Identify which cell holds the provided text, then report its [X, Y] central coordinate. 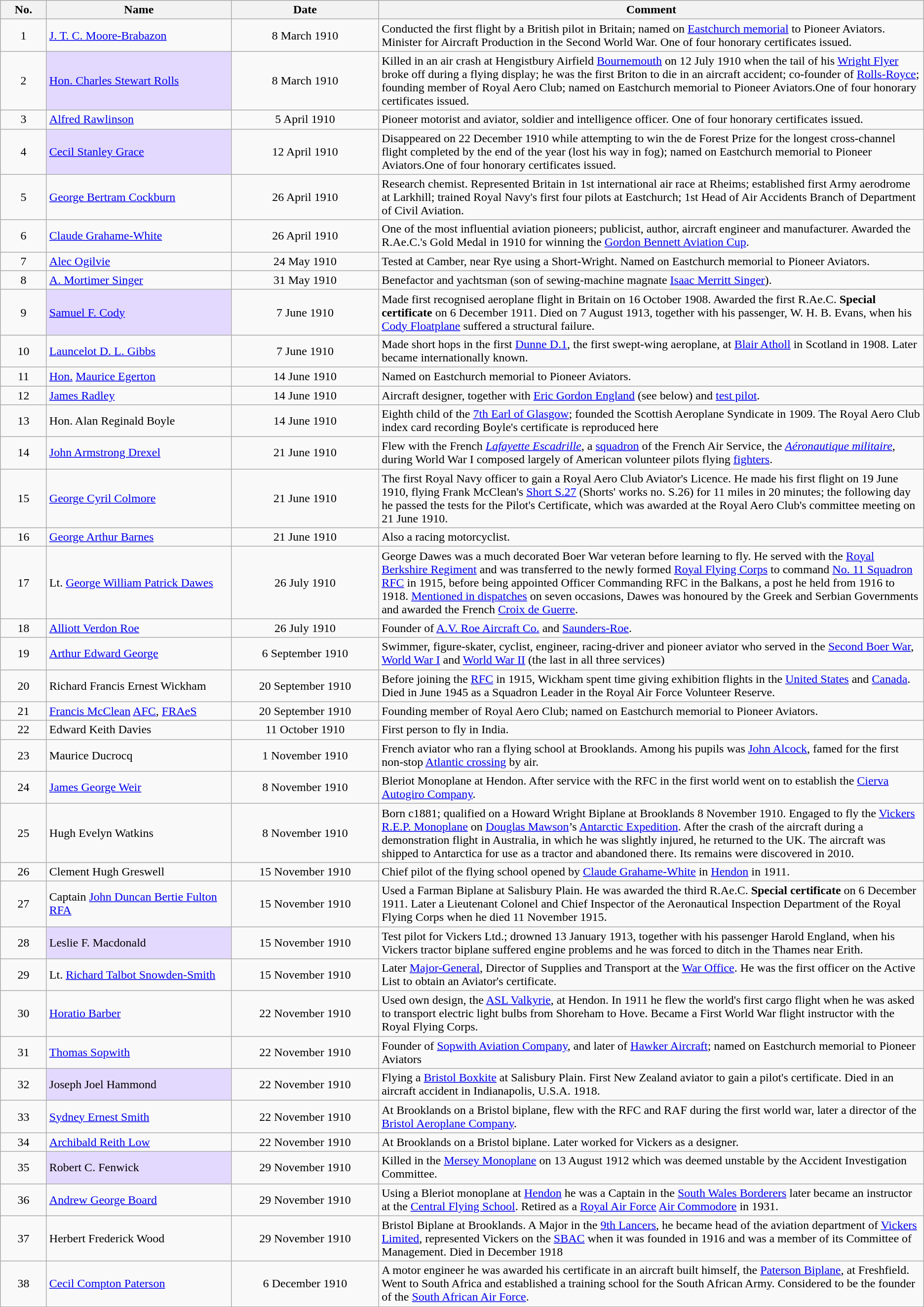
Chief pilot of the flying school opened by Claude Grahame-White in Hendon in 1911. [652, 871]
First person to fly in India. [652, 730]
At Brooklands on a Bristol biplane, flew with the RFC and RAF during the first world war, later a director of the Bristol Aeroplane Company. [652, 1117]
No. [24, 10]
Launcelot D. L. Gibbs [139, 351]
Horatio Barber [139, 1014]
Alec Ogilvie [139, 261]
Killed in the Mersey Monoplane on 13 August 1912 which was deemed unstable by the Accident Investigation Committee. [652, 1167]
9 [24, 312]
J. T. C. Moore-Brabazon [139, 36]
Maurice Ducrocq [139, 755]
At Brooklands on a Bristol biplane. Later worked for Vickers as a designer. [652, 1142]
4 [24, 152]
27 [24, 904]
26 [24, 871]
Hugh Evelyn Watkins [139, 832]
A. Mortimer Singer [139, 280]
31 [24, 1053]
19 [24, 654]
Made short hops in the first Dunne D.1, the first swept-wing aeroplane, at Blair Atholl in Scotland in 1908. Later became internationally known. [652, 351]
Also a racing motorcyclist. [652, 537]
Sydney Ernest Smith [139, 1117]
Andrew George Board [139, 1200]
32 [24, 1084]
28 [24, 942]
12 [24, 396]
Bleriot Monoplane at Hendon. After service with the RFC in the first world went on to establish the Cierva Autogiro Company. [652, 787]
1 November 1910 [305, 755]
8 [24, 280]
17 [24, 583]
Herbert Frederick Wood [139, 1238]
6 September 1910 [305, 654]
Name [139, 10]
Cecil Compton Paterson [139, 1284]
Tested at Camber, near Rye using a Short-Wright. Named on Eastchurch memorial to Pioneer Aviators. [652, 261]
14 [24, 453]
Founder of Sopwith Aviation Company, and later of Hawker Aircraft; named on Eastchurch memorial to Pioneer Aviators [652, 1053]
James Radley [139, 396]
6 December 1910 [305, 1284]
Thomas Sopwith [139, 1053]
Edward Keith Davies [139, 730]
Joseph Joel Hammond [139, 1084]
Clement Hugh Greswell [139, 871]
Samuel F. Cody [139, 312]
John Armstrong Drexel [139, 453]
6 [24, 236]
Alliott Verdon Roe [139, 628]
Alfred Rawlinson [139, 119]
5 [24, 197]
38 [24, 1284]
Founding member of Royal Aero Club; named on Eastchurch memorial to Pioneer Aviators. [652, 711]
George Cyril Colmore [139, 499]
Captain John Duncan Bertie Fulton RFA [139, 904]
Named on Eastchurch memorial to Pioneer Aviators. [652, 376]
34 [24, 1142]
Aircraft designer, together with Eric Gordon England (see below) and test pilot. [652, 396]
Robert C. Fenwick [139, 1167]
11 October 1910 [305, 730]
20 [24, 685]
24 [24, 787]
Leslie F. Macdonald [139, 942]
12 April 1910 [305, 152]
37 [24, 1238]
George Arthur Barnes [139, 537]
Lt. Richard Talbot Snowden-Smith [139, 975]
Lt. George William Patrick Dawes [139, 583]
15 [24, 499]
Benefactor and yachtsman (son of sewing-machine magnate Isaac Merritt Singer). [652, 280]
18 [24, 628]
5 April 1910 [305, 119]
29 [24, 975]
21 [24, 711]
2 [24, 81]
Founder of A.V. Roe Aircraft Co. and Saunders-Roe. [652, 628]
33 [24, 1117]
Comment [652, 10]
31 May 1910 [305, 280]
23 [24, 755]
Arthur Edward George [139, 654]
25 [24, 832]
30 [24, 1014]
James George Weir [139, 787]
22 [24, 730]
35 [24, 1167]
Hon. Maurice Egerton [139, 376]
13 [24, 421]
36 [24, 1200]
Archibald Reith Low [139, 1142]
24 May 1910 [305, 261]
11 [24, 376]
Pioneer motorist and aviator, soldier and intelligence officer. One of four honorary certificates issued. [652, 119]
Richard Francis Ernest Wickham [139, 685]
7 [24, 261]
George Bertram Cockburn [139, 197]
1 [24, 36]
10 [24, 351]
Francis McClean AFC, FRAeS [139, 711]
French aviator who ran a flying school at Brooklands. Among his pupils was John Alcock, famed for the first non-stop Atlantic crossing by air. [652, 755]
16 [24, 537]
Cecil Stanley Grace [139, 152]
Claude Grahame-White [139, 236]
3 [24, 119]
Date [305, 10]
Hon. Charles Stewart Rolls [139, 81]
Hon. Alan Reginald Boyle [139, 421]
